Return the (x, y) coordinate for the center point of the cell that contains the specified text.  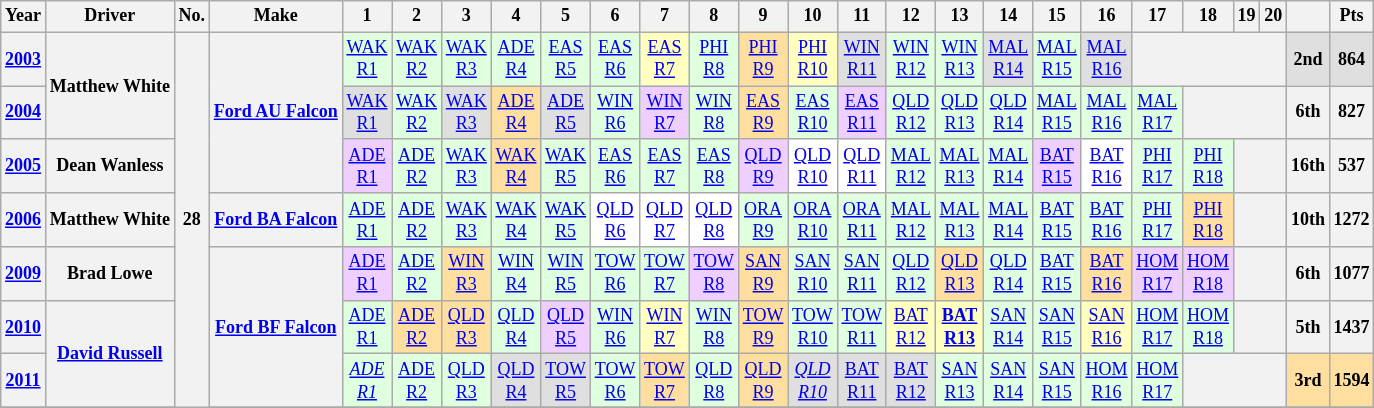
2010 (24, 327)
Driver (110, 16)
1594 (1352, 381)
1272 (1352, 220)
7 (664, 16)
SANR13 (960, 381)
WINR3 (466, 274)
Ford AU Falcon (276, 112)
ORAR10 (812, 220)
EASR9 (762, 113)
TOWR10 (812, 327)
PHIR10 (812, 59)
ADER5 (566, 113)
12 (910, 16)
PHIR8 (714, 59)
ORAR9 (762, 220)
5th (1308, 327)
15 (1056, 16)
BATR11 (862, 381)
2005 (24, 166)
QLDR6 (614, 220)
No. (192, 16)
EASR5 (566, 59)
SANR10 (812, 274)
WINR12 (910, 59)
2006 (24, 220)
16 (1106, 16)
9 (762, 16)
Ford BA Falcon (276, 220)
PHIR9 (762, 59)
QLDR7 (664, 220)
10th (1308, 220)
WINR11 (862, 59)
ORAR11 (862, 220)
Year (24, 16)
TOWR8 (714, 274)
HOMR16 (1106, 381)
8 (714, 16)
537 (1352, 166)
14 (1008, 16)
QLDR11 (862, 166)
WINR5 (566, 274)
TOWR5 (566, 381)
16th (1308, 166)
2nd (1308, 59)
2004 (24, 113)
MALR17 (1158, 113)
2 (417, 16)
3 (466, 16)
EASR11 (862, 113)
11 (862, 16)
17 (1158, 16)
3rd (1308, 381)
19 (1246, 16)
SANR11 (862, 274)
SANR9 (762, 274)
QLDR5 (566, 327)
2011 (24, 381)
20 (1274, 16)
WINR13 (960, 59)
EASR8 (714, 166)
EASR10 (812, 113)
David Russell (110, 354)
SANR16 (1106, 327)
6 (614, 16)
1077 (1352, 274)
5 (566, 16)
Brad Lowe (110, 274)
2009 (24, 274)
TOWR11 (862, 327)
2003 (24, 59)
4 (516, 16)
TOWR9 (762, 327)
1 (367, 16)
827 (1352, 113)
10 (812, 16)
Ford BF Falcon (276, 328)
13 (960, 16)
18 (1208, 16)
1437 (1352, 327)
Dean Wanless (110, 166)
864 (1352, 59)
WINR4 (516, 274)
28 (192, 220)
BATR13 (960, 327)
Pts (1352, 16)
Make (276, 16)
